Provide the (X, Y) coordinate of the cell's center where the given text is located.  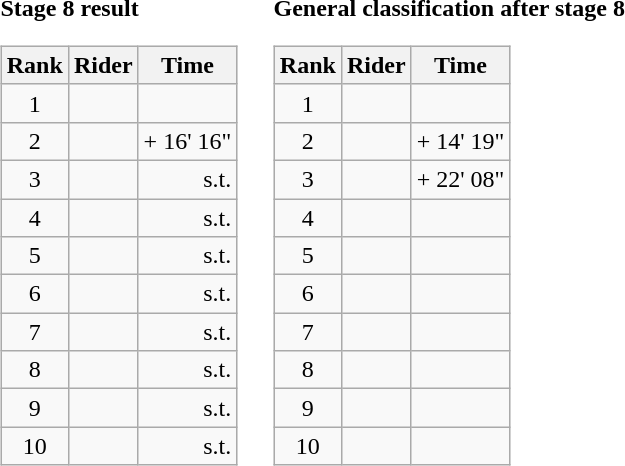
+ 14' 19" (460, 141)
+ 22' 08" (460, 179)
+ 16' 16" (188, 141)
